Provide the (X, Y) coordinate of the cell's center where the given text is located.  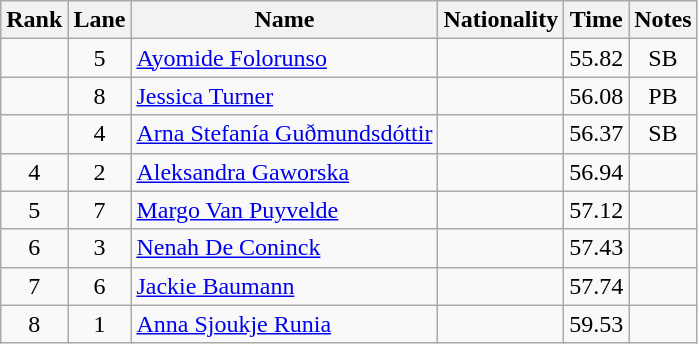
56.08 (596, 96)
59.53 (596, 324)
Nenah De Coninck (284, 248)
Nationality (501, 20)
56.37 (596, 134)
Anna Sjoukje Runia (284, 324)
Jackie Baumann (284, 286)
Time (596, 20)
Rank (34, 20)
57.12 (596, 210)
55.82 (596, 58)
1 (100, 324)
Lane (100, 20)
Ayomide Folorunso (284, 58)
57.43 (596, 248)
3 (100, 248)
Aleksandra Gaworska (284, 172)
2 (100, 172)
Margo Van Puyvelde (284, 210)
56.94 (596, 172)
57.74 (596, 286)
PB (663, 96)
Name (284, 20)
Jessica Turner (284, 96)
Notes (663, 20)
Arna Stefanía Guðmundsdóttir (284, 134)
